Determine the (X, Y) coordinate at the center of the cell enclosing the given text.  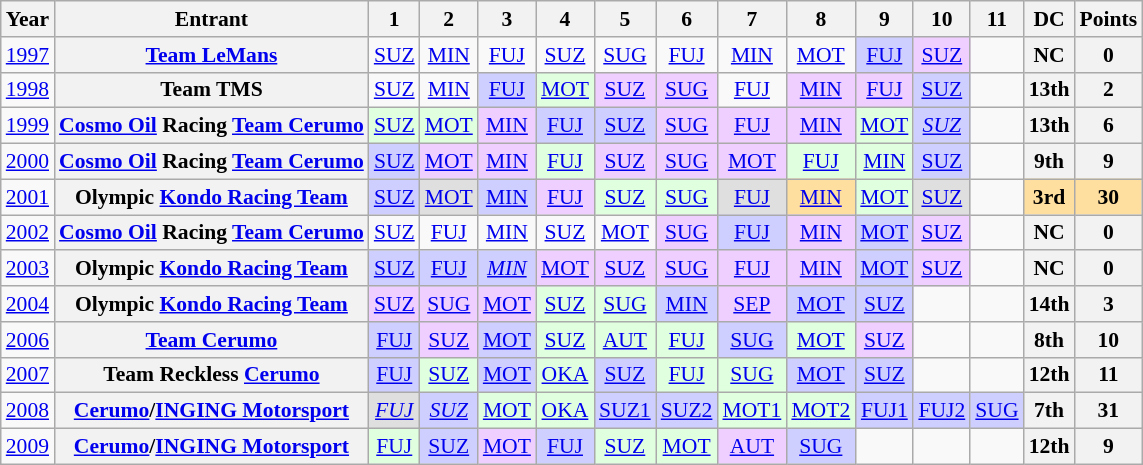
2000 (28, 162)
1 (394, 19)
1998 (28, 90)
2006 (28, 340)
4 (565, 19)
Team Cerumo (212, 340)
2002 (28, 233)
1997 (28, 55)
7th (1050, 411)
14th (1050, 304)
SEP (752, 304)
Team TMS (212, 90)
Team Reckless Cerumo (212, 375)
30 (1109, 197)
2004 (28, 304)
2007 (28, 375)
3rd (1050, 197)
2008 (28, 411)
7 (752, 19)
MOT2 (820, 411)
Year (28, 19)
Team LeMans (212, 55)
2009 (28, 447)
SUZ1 (625, 411)
5 (625, 19)
8th (1050, 340)
1999 (28, 126)
2003 (28, 269)
Entrant (212, 19)
SUZ2 (687, 411)
2001 (28, 197)
Points (1109, 19)
MOT1 (752, 411)
DC (1050, 19)
8 (820, 19)
FUJ1 (884, 411)
FUJ2 (942, 411)
9th (1050, 162)
31 (1109, 411)
